Return [x, y] of the center of cell containing provided text 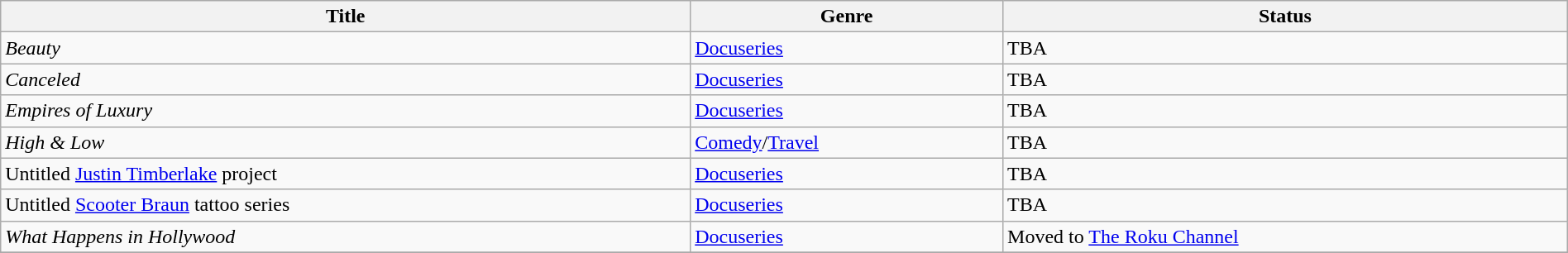
What Happens in Hollywood [346, 236]
Empires of Luxury [346, 111]
Status [1285, 17]
Untitled Justin Timberlake project [346, 174]
Genre [847, 17]
Comedy/Travel [847, 142]
Beauty [346, 48]
High & Low [346, 142]
Moved to The Roku Channel [1285, 236]
Untitled Scooter Braun tattoo series [346, 205]
Canceled [346, 79]
Title [346, 17]
